Determine the [x, y] coordinate at the center of the cell enclosing the given text.  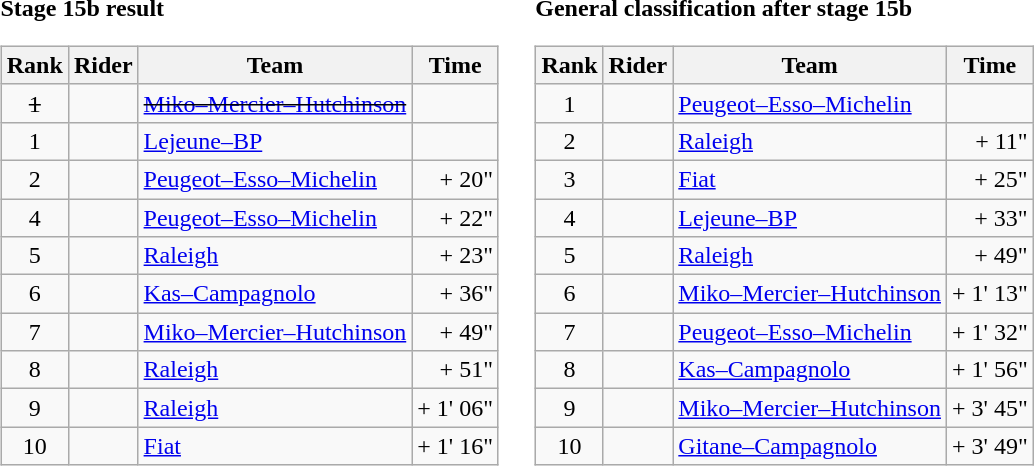
+ 3' 49" [990, 446]
+ 20" [456, 179]
+ 11" [990, 141]
3 [570, 179]
Gitane–Campagnolo [810, 446]
+ 1' 16" [456, 446]
+ 3' 45" [990, 408]
+ 1' 56" [990, 370]
+ 1' 06" [456, 408]
+ 33" [990, 217]
+ 1' 13" [990, 294]
+ 25" [990, 179]
+ 23" [456, 256]
+ 1' 32" [990, 332]
+ 36" [456, 294]
+ 22" [456, 217]
+ 51" [456, 370]
